Search for the cell housing the specified text and yield its (X, Y) center coordinate. 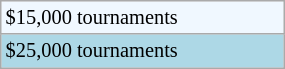
$15,000 tournaments (142, 17)
$25,000 tournaments (142, 51)
